Scan for the cell matching the given text and deliver its [x, y] coordinate at center. 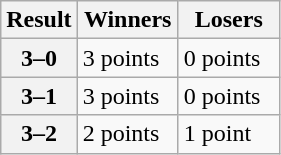
3–2 [39, 134]
2 points [128, 134]
1 point [228, 134]
3–1 [39, 96]
Winners [128, 20]
Result [39, 20]
3–0 [39, 58]
Losers [228, 20]
